From the cell containing the given text, extract its center point as [x, y] coordinate. 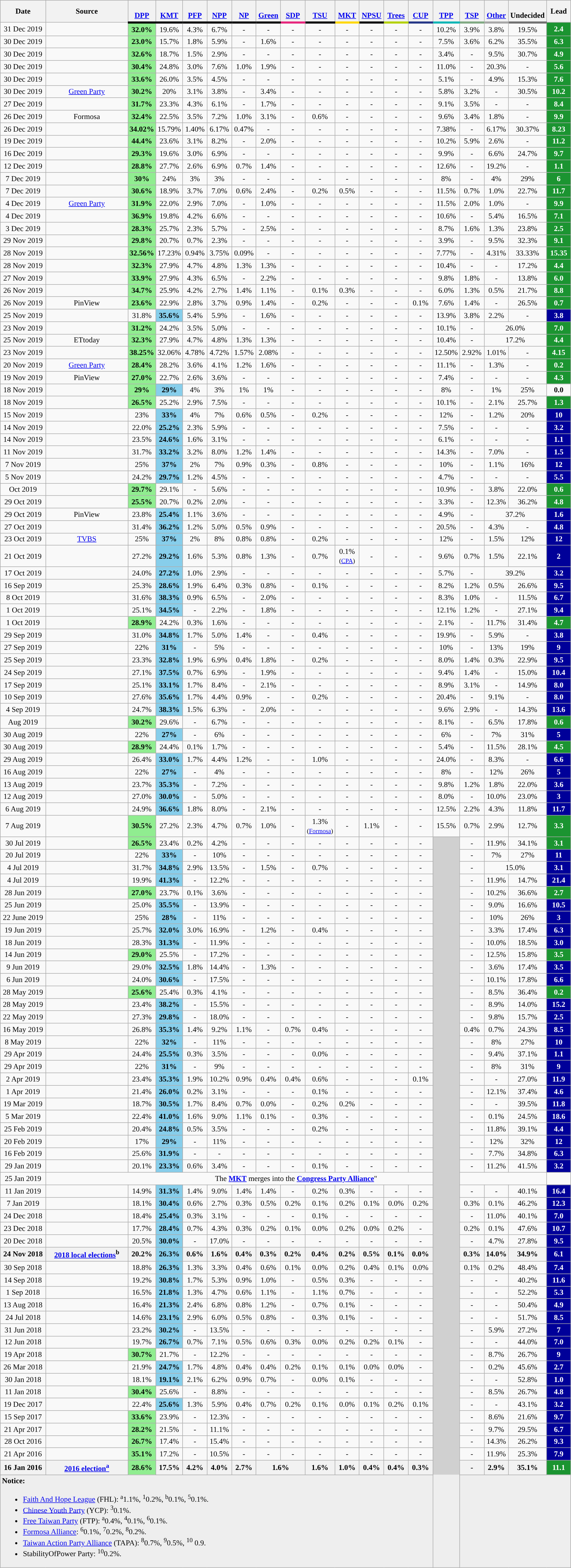
25 Sep 2019 [23, 660]
29.1% [169, 490]
Lead [559, 11]
16 Aug 2019 [23, 772]
31.6% [142, 598]
7.6 [559, 79]
7.38% [446, 129]
19.5% [527, 29]
50.4% [527, 1305]
41.5% [527, 1166]
14.4% [219, 967]
9 Jun 2019 [23, 967]
ETtoday [87, 340]
14.6% [142, 1317]
9.3 [559, 1442]
6.1 [559, 1254]
Undecided [527, 11]
3.3 [559, 826]
32.06% [169, 353]
SDP [293, 11]
0.1%(CPA) [347, 556]
21.4 [559, 880]
23.5% [142, 440]
13.8% [527, 278]
TVBS [87, 539]
12.50% [446, 353]
1.5 [559, 452]
17.23% [169, 253]
3.75% [219, 253]
7 Nov 2019 [23, 465]
48.4% [527, 1268]
23% [142, 415]
26 Mar 2018 [23, 1367]
17.7% [142, 1228]
16.4% [142, 1305]
27.7% [169, 166]
41.3% [169, 880]
28.8% [142, 166]
8.8 [559, 291]
23 Dec 2018 [23, 1228]
23 Oct 2019 [23, 539]
20.1% [142, 1166]
24.9% [142, 809]
15.35 [559, 253]
TPP [446, 11]
22 June 2019 [23, 918]
31 Jun 2018 [23, 1330]
5.1% [446, 79]
33.33% [527, 253]
33.1% [169, 685]
43.1% [527, 1405]
1.3%(Formosa) [320, 826]
9.2% [219, 1030]
21.4% [142, 1092]
20 Feb 2019 [23, 1142]
40.2% [527, 1280]
31.0% [142, 635]
10.6% [446, 216]
7 Jan 2019 [23, 1204]
NPSU [372, 11]
38.25% [142, 353]
5.8% [446, 92]
25 Feb 2019 [23, 1129]
36.9% [142, 216]
16 Dec 2019 [23, 154]
23.2% [142, 1330]
9.9% [446, 154]
33.9% [142, 278]
7 Aug 2019 [23, 826]
PFP [195, 11]
22.5% [169, 117]
46.2% [527, 1204]
17 Oct 2019 [23, 573]
13.6 [559, 710]
19.7% [142, 1342]
0.94% [195, 253]
6.8% [219, 1305]
31.8% [142, 315]
8 Oct 2019 [23, 598]
38.2% [169, 1005]
11.7% [496, 623]
10.7 [559, 1228]
37.2% [515, 514]
6 Jun 2019 [23, 980]
25 Jan 2019 [23, 1179]
29.6% [169, 722]
21.8% [169, 1293]
0.47% [244, 129]
6 [559, 179]
24 Sep 2019 [23, 672]
7.4% [446, 378]
12 Aug 2019 [23, 797]
22.1% [527, 556]
18.4% [142, 1216]
47.6% [527, 1228]
2.92% [472, 353]
13 Aug 2019 [23, 785]
5 Nov 2019 [23, 477]
Source [87, 11]
24 Jul 2018 [23, 1317]
6.3% [219, 710]
8.1% [446, 722]
20 Dec 2018 [23, 1241]
27 Oct 2019 [23, 527]
30.8% [169, 1280]
21.3% [169, 1305]
4 Sep 2019 [23, 710]
29.3% [142, 154]
7 [559, 1330]
18.6 [559, 1117]
20.3% [496, 67]
11 Jan 2018 [23, 1392]
16.6% [527, 905]
44.4% [142, 141]
20 Nov 2019 [23, 365]
25 Jun 2019 [23, 905]
TSU [320, 11]
19 Apr 2018 [23, 1355]
11.6 [559, 1280]
29.5% [527, 1429]
5.6 [559, 67]
12.3 [559, 1204]
4.72% [219, 353]
9.7% [496, 1429]
19 Nov 2019 [23, 378]
10.2 [559, 92]
1.3 [559, 403]
4.78% [195, 353]
19 Dec 2017 [23, 1405]
37.5% [169, 672]
2016 electiona [87, 1468]
15.79% [169, 129]
27 Sep 2019 [23, 648]
8 May 2019 [23, 1042]
7.1 [559, 216]
11.1 [559, 1468]
11 [559, 855]
30% [142, 179]
27.8% [527, 1241]
15.4% [219, 1442]
28.1% [527, 747]
10.4 [559, 672]
12 Dec 2019 [23, 166]
18.0% [219, 1017]
29 Nov 2019 [23, 241]
24 Nov 2018 [23, 1254]
5.5 [559, 477]
32.4% [142, 117]
11.2% [496, 1166]
5 Mar 2019 [23, 1117]
Oct 2019 [23, 490]
29 Aug 2019 [23, 760]
9.1 [559, 241]
4.0% [219, 1468]
4.7 [559, 623]
30 Sep 2018 [23, 1268]
2 [559, 556]
19% [527, 648]
11.9 [559, 1079]
7.1% [219, 1342]
13% [496, 648]
1.01% [496, 353]
16 Feb 2019 [23, 1154]
30.37% [527, 129]
33.2% [169, 452]
21.5% [169, 1429]
16.4 [559, 1191]
21 Oct 2019 [23, 556]
9.4 [559, 610]
26.4% [142, 760]
25.0% [142, 905]
16 Sep 2019 [23, 586]
19 Dec 2019 [23, 141]
NPP [219, 11]
15.2 [559, 1005]
8.23 [559, 129]
36.4% [527, 992]
3.6 [559, 785]
15.3% [527, 79]
18.5% [527, 943]
21 Apr 2016 [23, 1454]
16 May 2019 [23, 1030]
TSP [472, 11]
14.7% [527, 880]
6 Aug 2019 [23, 809]
37.4% [527, 1092]
19.8% [169, 216]
8.6% [496, 1417]
29 Sep 2019 [23, 635]
51.7% [527, 1317]
41.0% [169, 1117]
20 Jul 2019 [23, 855]
34.1% [527, 843]
29 Jan 2019 [23, 1166]
15 Nov 2019 [23, 415]
32.6% [142, 54]
26.8% [142, 1030]
Formosa [87, 117]
DPP [142, 11]
27.6% [142, 697]
4.5 [559, 747]
1.0 [559, 1380]
1 Apr 2019 [23, 1092]
Green [268, 11]
MKT [347, 11]
4.6 [559, 1092]
2.4 [559, 29]
52.2% [527, 1293]
34.5% [169, 610]
25.9% [169, 291]
15.8% [527, 955]
1.40% [195, 129]
34.7% [142, 291]
Aug 2019 [23, 722]
21.9% [142, 1367]
34.9% [527, 1254]
39.5% [527, 1104]
24.3% [527, 1030]
28% [169, 918]
26.2% [527, 1442]
16.9% [219, 930]
18 Jun 2019 [23, 943]
9% [219, 1067]
2 Apr 2019 [23, 1079]
20.2% [142, 1254]
1.6 [559, 514]
24 Dec 2018 [23, 1216]
45.6% [527, 1367]
21.6% [527, 1417]
30 Jan 2018 [23, 1380]
10.9% [446, 490]
5.3 [559, 1293]
7.77% [446, 253]
28 Jun 2019 [23, 893]
3.0 [559, 943]
4.3 [559, 378]
5% [219, 648]
2018 local electionsb [87, 1254]
27 Nov 2019 [23, 278]
12.7% [527, 826]
5.6% [219, 490]
NP [244, 11]
2.5% [268, 229]
0.7 [559, 303]
3 Dec 2019 [23, 229]
23.9% [169, 1417]
19 Jun 2019 [23, 930]
19.1% [169, 1380]
17 Sep 2019 [23, 685]
8.8% [219, 1392]
18.9% [169, 191]
12.6% [446, 166]
22 May 2019 [23, 1017]
16 Jan 2016 [23, 1468]
17% [142, 1142]
4.15 [559, 353]
11.8 [559, 1104]
The MKT merges into the Congress Party Alliance" [296, 1179]
0.0 [559, 390]
11 Jan 2019 [23, 1191]
Date [23, 11]
15 Sep 2017 [23, 1417]
39.2% [515, 573]
7.7% [496, 1154]
30 Jul 2019 [23, 843]
24.5% [527, 1117]
KMT [169, 11]
0.09% [244, 253]
52.8% [527, 1380]
17.0% [219, 1241]
10.5% [219, 1454]
7.9 [559, 1454]
14 Sep 2018 [23, 1280]
Other [496, 11]
21 Apr 2017 [23, 1429]
14 Jun 2019 [23, 955]
29.2% [169, 556]
34.02% [142, 129]
11 Nov 2019 [23, 452]
33.0% [169, 760]
10.5 [559, 905]
8.4 [559, 104]
24% [169, 179]
31.2% [142, 328]
31 Dec 2019 [23, 29]
44.0% [527, 1342]
6.4% [219, 586]
18.8% [142, 1268]
23.1% [169, 1317]
26.6% [527, 586]
1 Sep 2018 [23, 1293]
24.6% [169, 440]
4.31% [496, 253]
37.1% [527, 1054]
Trees [396, 11]
6.0 [559, 278]
28 Oct 2016 [23, 1442]
7.4 [559, 1268]
27.3% [142, 1017]
39.1% [527, 1129]
19 Mar 2019 [23, 1104]
1.57% [244, 353]
32.8% [169, 660]
11.2 [559, 141]
32.5% [169, 967]
16% [527, 465]
CUP [420, 11]
32.56% [142, 253]
2.8% [195, 303]
13 Aug 2018 [23, 1305]
10 Sep 2019 [23, 697]
27 Dec 2019 [23, 104]
2.08% [268, 353]
12 Jun 2018 [23, 1342]
